Scan for the cell matching the given text and deliver its (x, y) coordinate at center. 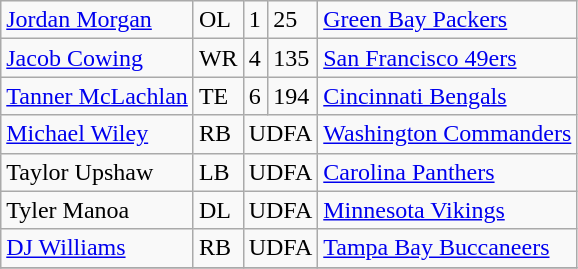
TE (218, 96)
WR (218, 58)
Jacob Cowing (98, 58)
194 (293, 96)
San Francisco 49ers (448, 58)
OL (218, 20)
135 (293, 58)
25 (293, 20)
DJ Williams (98, 248)
Jordan Morgan (98, 20)
Taylor Upshaw (98, 172)
1 (256, 20)
LB (218, 172)
DL (218, 210)
Tyler Manoa (98, 210)
4 (256, 58)
Green Bay Packers (448, 20)
Tampa Bay Buccaneers (448, 248)
Cincinnati Bengals (448, 96)
Michael Wiley (98, 134)
Washington Commanders (448, 134)
Carolina Panthers (448, 172)
6 (256, 96)
Minnesota Vikings (448, 210)
Tanner McLachlan (98, 96)
